Find where the given text appears and provide that cell's center as [X, Y] coordinate. 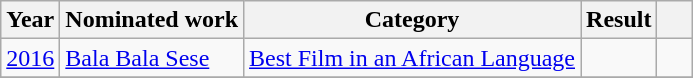
Bala Bala Sese [152, 58]
Year [30, 20]
Category [412, 20]
Result [619, 20]
Best Film in an African Language [412, 58]
Nominated work [152, 20]
2016 [30, 58]
